Determine the [X, Y] coordinate at the center of the cell enclosing the given text.  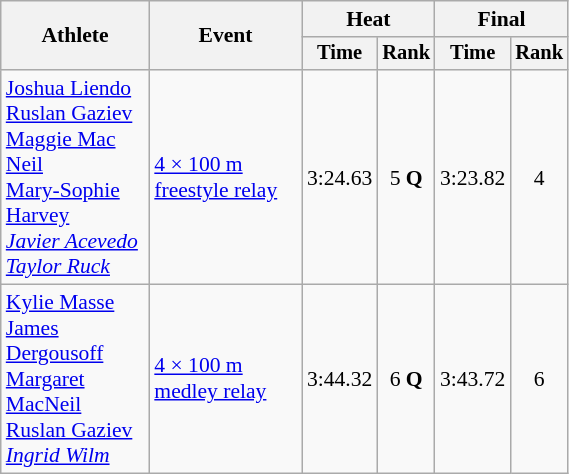
Heat [368, 19]
Event [226, 36]
5 Q [406, 177]
Final [502, 19]
Kylie Masse James Dergousoff Margaret MacNeil Ruslan Gaziev Ingrid Wilm [76, 380]
4 [539, 177]
4 × 100 m freestyle relay [226, 177]
4 × 100 m medley relay [226, 380]
Athlete [76, 36]
Joshua LiendoRuslan Gaziev Maggie Mac NeilMary-Sophie Harvey Javier Acevedo Taylor Ruck [76, 177]
6 [539, 380]
6 Q [406, 380]
3:43.72 [472, 380]
3:24.63 [340, 177]
3:23.82 [472, 177]
3:44.32 [340, 380]
